Return [X, Y] of the center of cell containing provided text 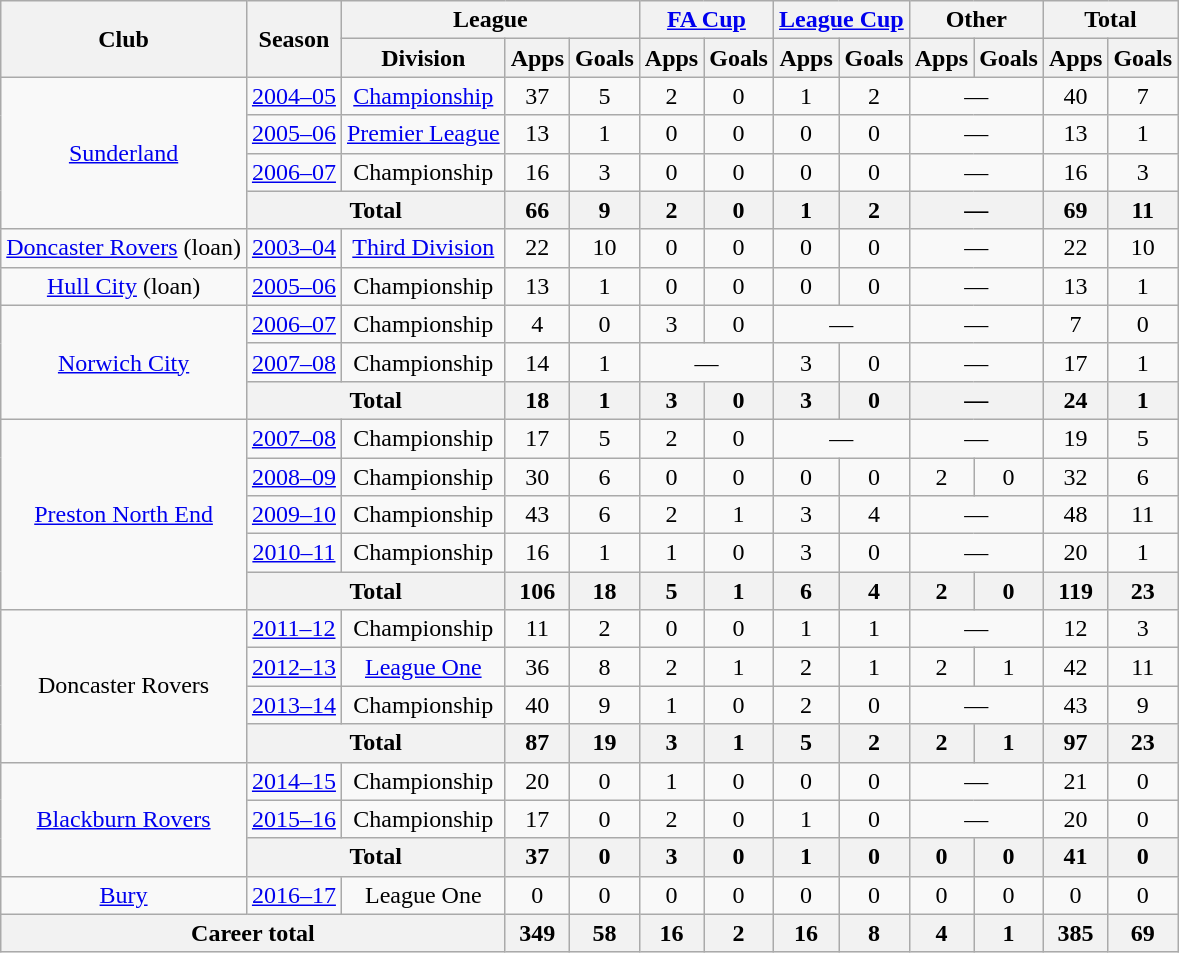
97 [1075, 743]
87 [537, 743]
League [490, 20]
2009–10 [294, 515]
FA Cup [706, 20]
24 [1075, 400]
30 [537, 477]
Preston North End [124, 514]
League Cup [841, 20]
Third Division [423, 248]
Career total [253, 933]
14 [537, 362]
349 [537, 933]
2004–05 [294, 96]
2003–04 [294, 248]
2012–13 [294, 667]
2016–17 [294, 895]
Doncaster Rovers (loan) [124, 248]
Norwich City [124, 362]
21 [1075, 781]
2013–14 [294, 705]
Club [124, 39]
106 [537, 591]
58 [605, 933]
42 [1075, 667]
Season [294, 39]
36 [537, 667]
Blackburn Rovers [124, 819]
Other [976, 20]
66 [537, 210]
2010–11 [294, 553]
Sunderland [124, 153]
32 [1075, 477]
Hull City (loan) [124, 286]
2008–09 [294, 477]
Doncaster Rovers [124, 686]
Division [423, 58]
Bury [124, 895]
41 [1075, 857]
2015–16 [294, 819]
2014–15 [294, 781]
48 [1075, 515]
2011–12 [294, 629]
385 [1075, 933]
Premier League [423, 134]
12 [1075, 629]
119 [1075, 591]
